Return the [X, Y] coordinate for the center point of the cell that contains the specified text.  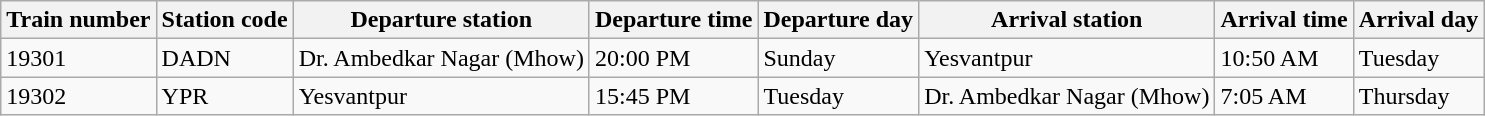
Station code [224, 20]
Arrival time [1284, 20]
Arrival station [1067, 20]
Thursday [1418, 96]
10:50 AM [1284, 58]
DADN [224, 58]
19301 [78, 58]
Departure station [441, 20]
YPR [224, 96]
Sunday [838, 58]
Arrival day [1418, 20]
Departure day [838, 20]
19302 [78, 96]
15:45 PM [674, 96]
7:05 AM [1284, 96]
Train number [78, 20]
20:00 PM [674, 58]
Departure time [674, 20]
